Return the [X, Y] coordinate for the center point of the cell that contains the specified text.  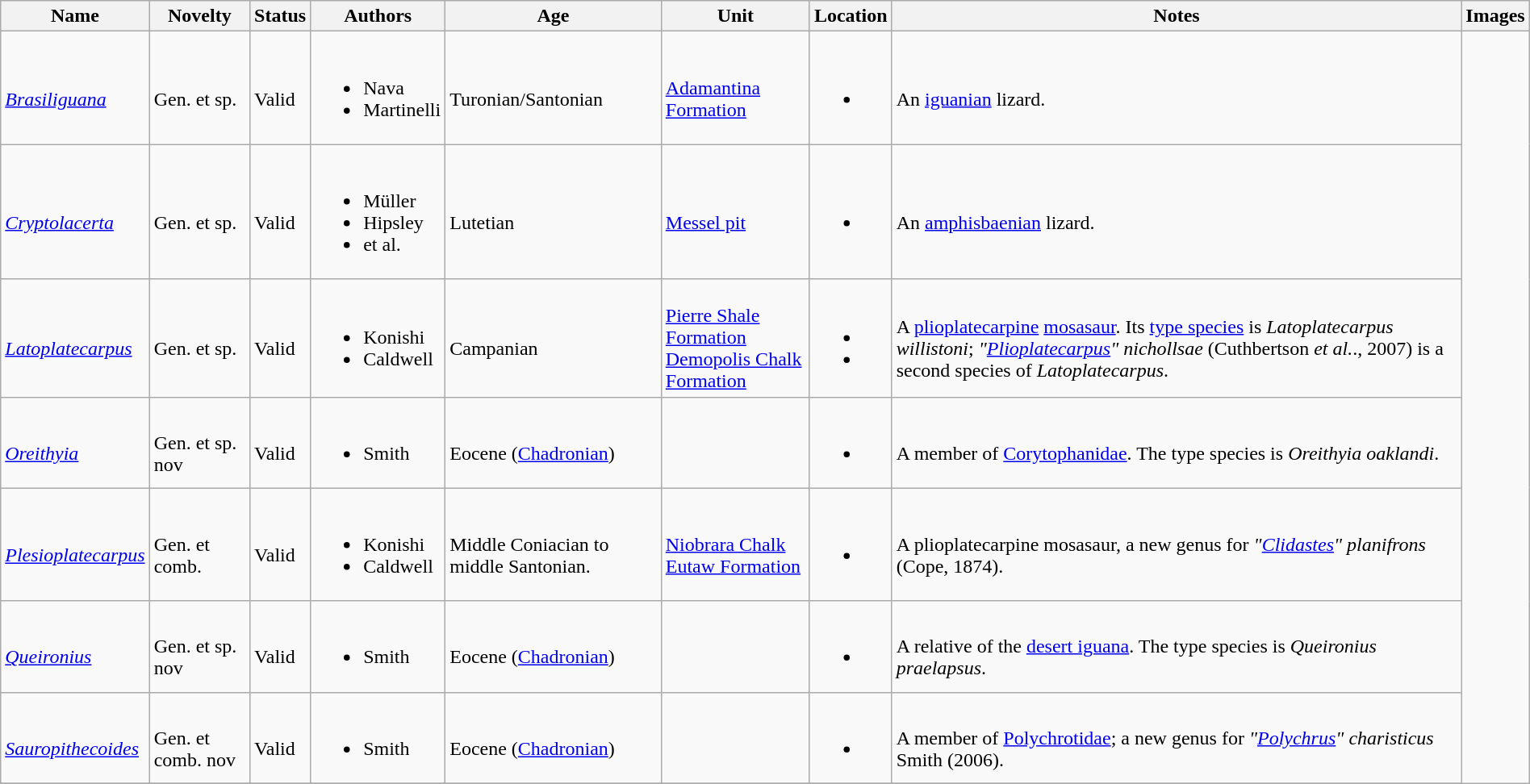
A member of Corytophanidae. The type species is Oreithyia oaklandi. [1177, 442]
A member of Polychrotidae; a new genus for "Polychrus" charisticus Smith (2006). [1177, 737]
Authors [378, 16]
Adamantina Formation [735, 88]
Location [851, 16]
Messel pit [735, 211]
Status [281, 16]
Gen. et comb. nov [199, 737]
Middle Coniacian to middle Santonian. [554, 544]
Age [554, 16]
Latoplatecarpus [75, 338]
Pierre Shale Formation Demopolis Chalk Formation [735, 338]
Name [75, 16]
A relative of the desert iguana. The type species is Queironius praelapsus. [1177, 647]
Cryptolacerta [75, 211]
Turonian/Santonian [554, 88]
Notes [1177, 16]
Niobrara Chalk Eutaw Formation [735, 544]
MüllerHipsleyet al. [378, 211]
Images [1495, 16]
An iguanian lizard. [1177, 88]
Plesioplatecarpus [75, 544]
Oreithyia [75, 442]
Sauropithecoides [75, 737]
Campanian [554, 338]
Lutetian [554, 211]
A plioplatecarpine mosasaur, a new genus for "Clidastes" planifrons (Cope, 1874). [1177, 544]
Novelty [199, 16]
Queironius [75, 647]
Unit [735, 16]
Brasiliguana [75, 88]
Gen. et comb. [199, 544]
NavaMartinelli [378, 88]
An amphisbaenian lizard. [1177, 211]
